Return the [x, y] coordinate for the center point of the cell that contains the specified text.  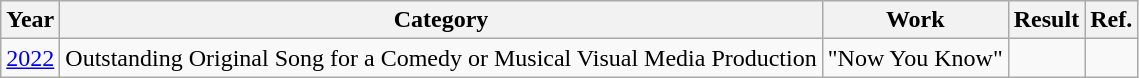
Year [30, 20]
"Now You Know" [915, 58]
Category [441, 20]
2022 [30, 58]
Ref. [1112, 20]
Work [915, 20]
Outstanding Original Song for a Comedy or Musical Visual Media Production [441, 58]
Result [1046, 20]
